Find where the given text appears and provide that cell's center as [X, Y] coordinate. 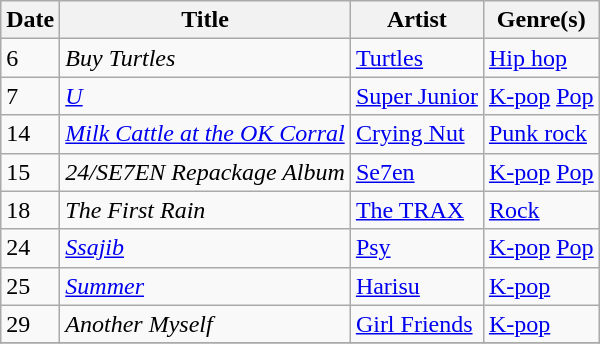
Milk Cattle at the OK Corral [206, 134]
Turtles [416, 58]
Psy [416, 248]
Date [30, 20]
U [206, 96]
7 [30, 96]
The First Rain [206, 210]
Ssajib [206, 248]
Super Junior [416, 96]
24/SE7EN Repackage Album [206, 172]
Crying Nut [416, 134]
Se7en [416, 172]
Buy Turtles [206, 58]
Title [206, 20]
Artist [416, 20]
24 [30, 248]
6 [30, 58]
14 [30, 134]
Hip hop [541, 58]
29 [30, 324]
Genre(s) [541, 20]
Summer [206, 286]
Punk rock [541, 134]
15 [30, 172]
Rock [541, 210]
Harisu [416, 286]
Girl Friends [416, 324]
Another Myself [206, 324]
The TRAX [416, 210]
25 [30, 286]
18 [30, 210]
